Scan for the cell matching the given text and deliver its [X, Y] coordinate at center. 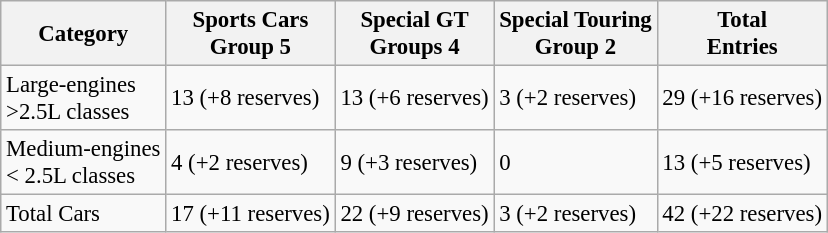
42 (+22 reserves) [742, 214]
Total Cars [84, 214]
Category [84, 34]
9 (+3 reserves) [414, 162]
13 (+6 reserves) [414, 98]
29 (+16 reserves) [742, 98]
0 [576, 162]
TotalEntries [742, 34]
22 (+9 reserves) [414, 214]
Sports CarsGroup 5 [250, 34]
4 (+2 reserves) [250, 162]
Special GTGroups 4 [414, 34]
13 (+8 reserves) [250, 98]
13 (+5 reserves) [742, 162]
Large-engines >2.5L classes [84, 98]
Special TouringGroup 2 [576, 34]
17 (+11 reserves) [250, 214]
Medium-engines < 2.5L classes [84, 162]
